Find where the given text appears and provide that cell's center as (X, Y) coordinate. 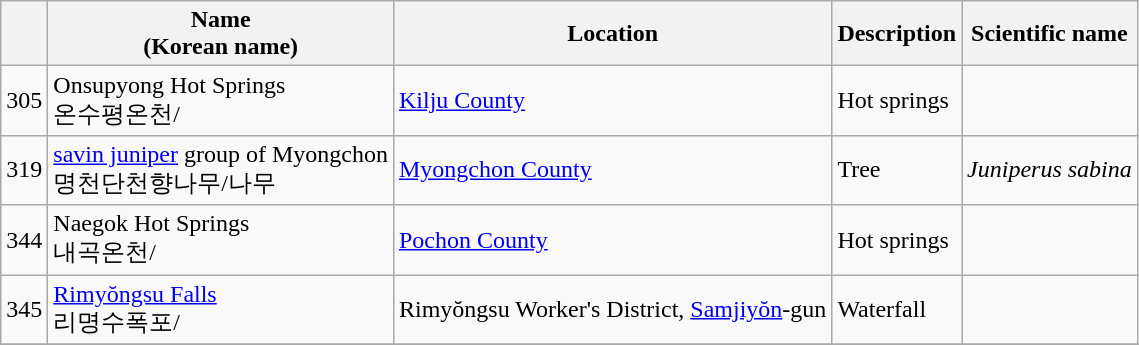
319 (24, 170)
Pochon County (612, 240)
Name(Korean name) (221, 34)
Location (612, 34)
Rimyŏngsu Worker's District, Samjiyŏn-gun (612, 309)
344 (24, 240)
Scientific name (1050, 34)
345 (24, 309)
Waterfall (897, 309)
savin juniper group of Myongchon명천단천향나무/나무 (221, 170)
Rimyŏngsu Falls리명수폭포/ (221, 309)
Juniperus sabina (1050, 170)
Kilju County (612, 101)
Onsupyong Hot Springs온수평온천/ (221, 101)
Description (897, 34)
Tree (897, 170)
305 (24, 101)
Myongchon County (612, 170)
Naegok Hot Springs내곡온천/ (221, 240)
